Pinpoint the cell where the given text exists, returning its (X, Y) midpoint coordinate. 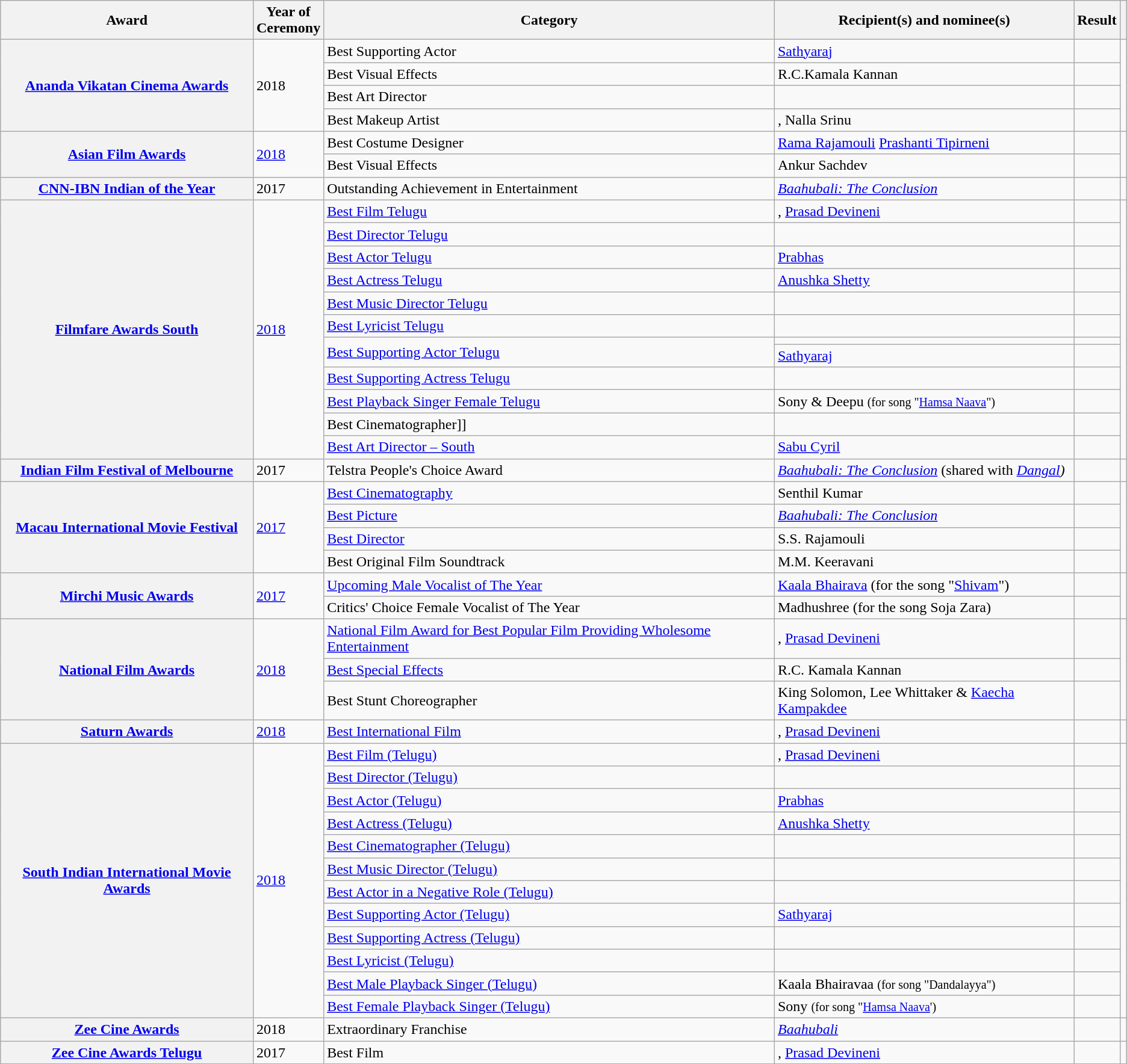
Best Actor in a Negative Role (Telugu) (549, 892)
Telstra People's Choice Award (549, 470)
Best Supporting Actress Telugu (549, 379)
R.C.Kamala Kannan (924, 74)
Year ofCeremony (288, 20)
Best Film (Telugu) (549, 755)
Best Actress (Telugu) (549, 823)
Best Female Playback Singer (Telugu) (549, 1006)
Baahubali (924, 1029)
Ananda Vikatan Cinema Awards (127, 85)
Best Special Effects (549, 670)
Sabu Cyril (924, 447)
Saturn Awards (127, 732)
Outstanding Achievement in Entertainment (549, 188)
Filmfare Awards South (127, 329)
Best Supporting Actor (549, 51)
Best Playback Singer Female Telugu (549, 401)
Best Male Playback Singer (Telugu) (549, 983)
Category (549, 20)
King Solomon, Lee Whittaker & Kaecha Kampakdee (924, 701)
Best Stunt Choreographer (549, 701)
Best Film (549, 1053)
Best Actor (Telugu) (549, 800)
Best Film Telugu (549, 211)
Indian Film Festival of Melbourne (127, 470)
Best Actor Telugu (549, 257)
Kaala Bhairavaa (for song "Dandalayya") (924, 983)
Recipient(s) and nominee(s) (924, 20)
CNN-IBN Indian of the Year (127, 188)
Ankur Sachdev (924, 165)
Sony & Deepu (for song "Hamsa Naava") (924, 401)
Best Original Film Soundtrack (549, 561)
Best Makeup Artist (549, 120)
Best Music Director Telugu (549, 303)
Best Picture (549, 516)
Best Art Director – South (549, 447)
Upcoming Male Vocalist of The Year (549, 584)
Madhushree (for the song Soja Zara) (924, 607)
Best Supporting Actress (Telugu) (549, 938)
National Film Award for Best Popular Film Providing Wholesome Entertainment (549, 638)
R.C. Kamala Kannan (924, 670)
Best Cinematographer (Telugu) (549, 846)
Senthil Kumar (924, 493)
Zee Cine Awards Telugu (127, 1053)
Best Music Director (Telugu) (549, 869)
M.M. Keeravani (924, 561)
Mirchi Music Awards (127, 596)
Kaala Bhairava (for the song "Shivam") (924, 584)
Best Lyricist Telugu (549, 326)
Best Supporting Actor Telugu (549, 353)
South Indian International Movie Awards (127, 881)
Best Art Director (549, 97)
Sony (for song "Hamsa Naava') (924, 1006)
Best Cinematography (549, 493)
Rama Rajamouli Prashanti Tipirneni (924, 143)
National Film Awards (127, 669)
Best Supporting Actor (Telugu) (549, 915)
Extraordinary Franchise (549, 1029)
, Nalla Srinu (924, 120)
Best International Film (549, 732)
Macau International Movie Festival (127, 527)
S.S. Rajamouli (924, 539)
Best Actress Telugu (549, 280)
Zee Cine Awards (127, 1029)
Best Director (Telugu) (549, 778)
Best Cinematographer]] (549, 424)
Best Director Telugu (549, 234)
Baahubali: The Conclusion (shared with Dangal) (924, 470)
Result (1097, 20)
Critics' Choice Female Vocalist of The Year (549, 607)
Best Director (549, 539)
Asian Film Awards (127, 154)
Award (127, 20)
Best Lyricist (Telugu) (549, 960)
Best Costume Designer (549, 143)
